Return (x, y) of the center of cell containing provided text 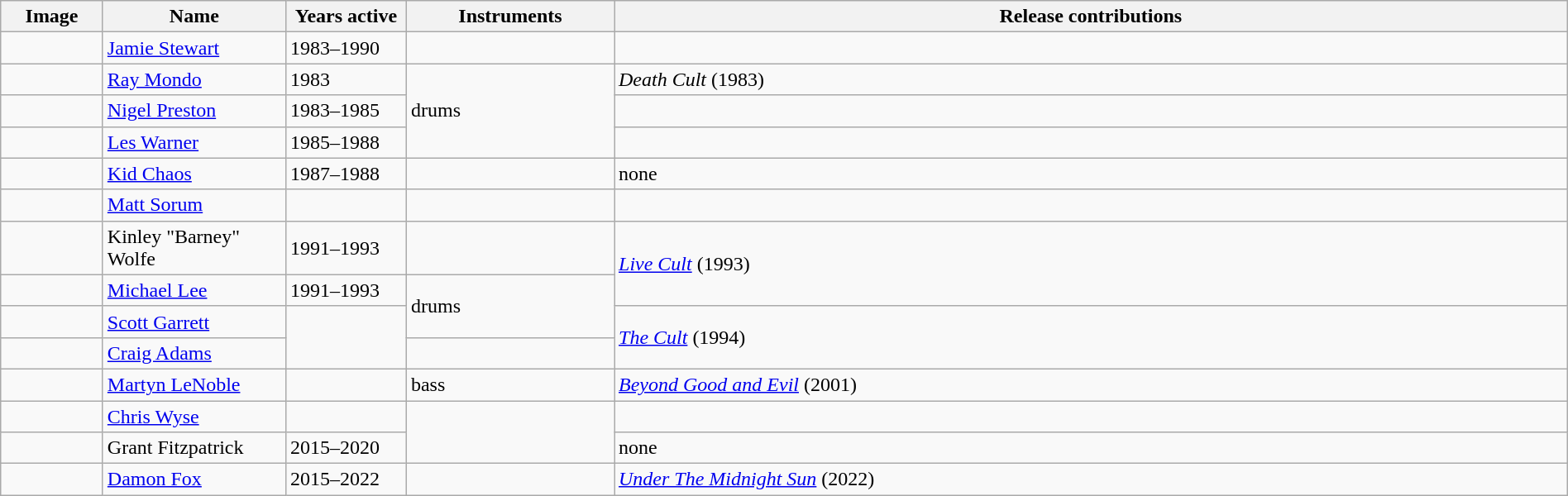
Damon Fox (194, 479)
Grant Fitzpatrick (194, 448)
Release contributions (1090, 17)
2015–2020 (346, 448)
Les Warner (194, 142)
Michael Lee (194, 290)
Live Cult (1993) (1090, 263)
Death Cult (1983) (1090, 79)
Beyond Good and Evil (2001) (1090, 384)
Instruments (509, 17)
2015–2022 (346, 479)
Years active (346, 17)
bass (509, 384)
1983–1990 (346, 48)
1983 (346, 79)
Craig Adams (194, 353)
Name (194, 17)
The Cult (1994) (1090, 337)
Martyn LeNoble (194, 384)
Chris Wyse (194, 416)
Nigel Preston (194, 111)
Matt Sorum (194, 205)
Ray Mondo (194, 79)
Image (52, 17)
1985–1988 (346, 142)
Kinley "Barney" Wolfe (194, 248)
Jamie Stewart (194, 48)
Kid Chaos (194, 174)
Scott Garrett (194, 322)
Under The Midnight Sun (2022) (1090, 479)
1987–1988 (346, 174)
1983–1985 (346, 111)
